Scan for the cell matching the given text and deliver its [x, y] coordinate at center. 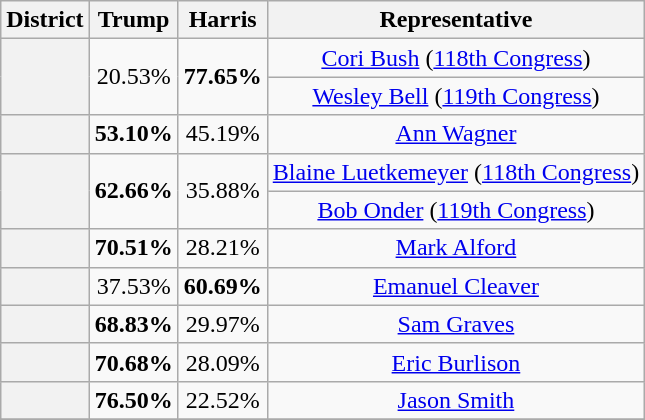
22.52% [222, 400]
28.21% [222, 248]
Eric Burlison [456, 362]
77.65% [222, 77]
Cori Bush (118th Congress) [456, 58]
Sam Graves [456, 324]
Representative [456, 20]
70.51% [134, 248]
60.69% [222, 286]
Ann Wagner [456, 134]
Blaine Luetkemeyer (118th Congress) [456, 172]
53.10% [134, 134]
Emanuel Cleaver [456, 286]
Wesley Bell (119th Congress) [456, 96]
Bob Onder (119th Congress) [456, 210]
28.09% [222, 362]
37.53% [134, 286]
20.53% [134, 77]
35.88% [222, 191]
29.97% [222, 324]
45.19% [222, 134]
District [45, 20]
Jason Smith [456, 400]
76.50% [134, 400]
Trump [134, 20]
62.66% [134, 191]
Mark Alford [456, 248]
Harris [222, 20]
70.68% [134, 362]
68.83% [134, 324]
